Locate the cell with the specified text and output its [X, Y] center coordinate. 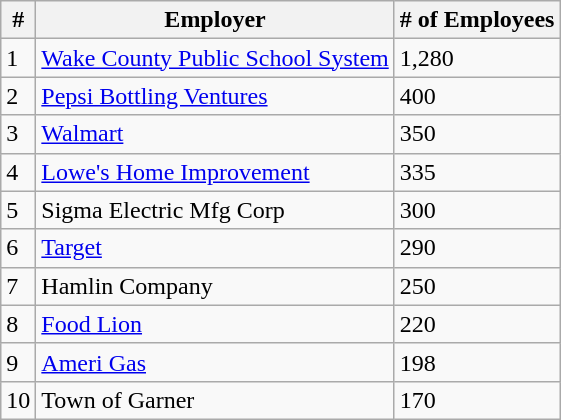
6 [18, 248]
# of Employees [477, 20]
Sigma Electric Mfg Corp [215, 210]
300 [477, 210]
400 [477, 96]
10 [18, 400]
Town of Garner [215, 400]
290 [477, 248]
Food Lion [215, 324]
Walmart [215, 134]
Pepsi Bottling Ventures [215, 96]
7 [18, 286]
170 [477, 400]
5 [18, 210]
Hamlin Company [215, 286]
4 [18, 172]
220 [477, 324]
3 [18, 134]
Employer [215, 20]
2 [18, 96]
198 [477, 362]
1 [18, 58]
250 [477, 286]
Lowe's Home Improvement [215, 172]
9 [18, 362]
350 [477, 134]
Wake County Public School System [215, 58]
335 [477, 172]
1,280 [477, 58]
Ameri Gas [215, 362]
8 [18, 324]
# [18, 20]
Target [215, 248]
